Extract the [X, Y] coordinate from the center of the cell holding the provided text.  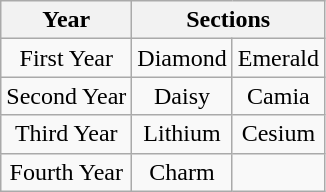
Second Year [66, 96]
Year [66, 20]
Charm [182, 172]
Sections [228, 20]
Emerald [278, 58]
Cesium [278, 134]
Third Year [66, 134]
Daisy [182, 96]
Lithium [182, 134]
Diamond [182, 58]
First Year [66, 58]
Camia [278, 96]
Fourth Year [66, 172]
